Capture the cell that displays the provided text and extract its [x, y] central coordinate. 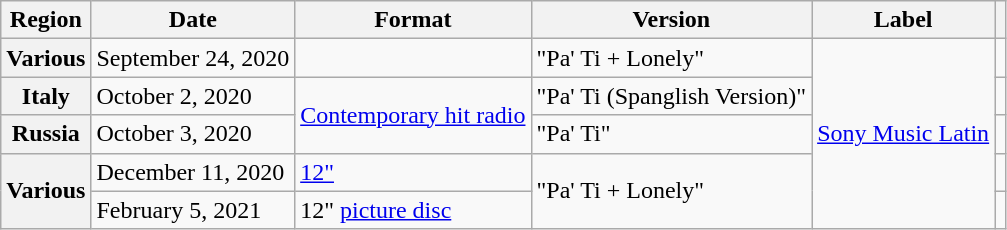
"Pa' Ti (Spanglish Version)" [672, 96]
12" picture disc [413, 210]
Label [904, 20]
"Pa' Ti" [672, 134]
Italy [46, 96]
12" [413, 172]
Russia [46, 134]
Format [413, 20]
Region [46, 20]
October 2, 2020 [193, 96]
Version [672, 20]
February 5, 2021 [193, 210]
Contemporary hit radio [413, 115]
December 11, 2020 [193, 172]
October 3, 2020 [193, 134]
Date [193, 20]
September 24, 2020 [193, 58]
Sony Music Latin [904, 134]
